Scan for the cell matching the given text and deliver its (x, y) coordinate at center. 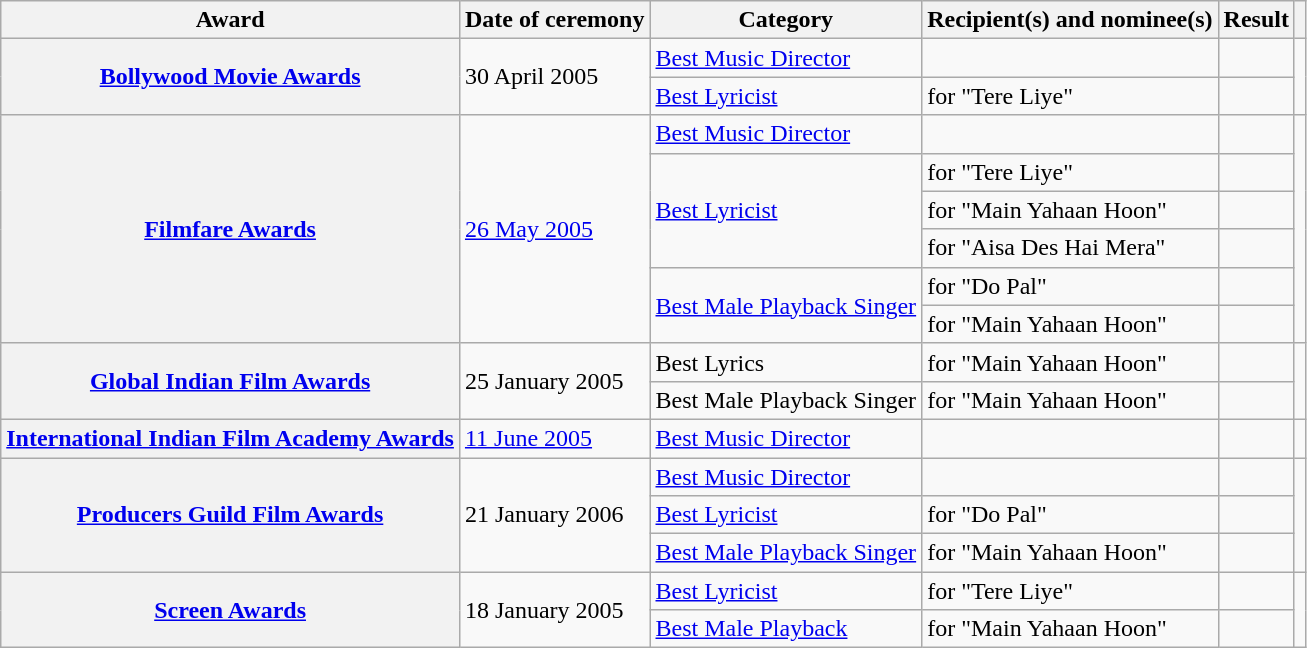
18 January 2005 (554, 610)
Bollywood Movie Awards (230, 77)
Producers Guild Film Awards (230, 515)
Result (1256, 20)
Best Male Playback (786, 629)
International Indian Film Academy Awards (230, 438)
Global Indian Film Awards (230, 381)
Recipient(s) and nominee(s) (1070, 20)
Award (230, 20)
for "Aisa Des Hai Mera" (1070, 248)
Filmfare Awards (230, 229)
26 May 2005 (554, 229)
Date of ceremony (554, 20)
Best Lyrics (786, 362)
25 January 2005 (554, 381)
Screen Awards (230, 610)
30 April 2005 (554, 77)
21 January 2006 (554, 515)
Category (786, 20)
11 June 2005 (554, 438)
